Detect which cell encompasses the target text, then output its [x, y] center coordinate. 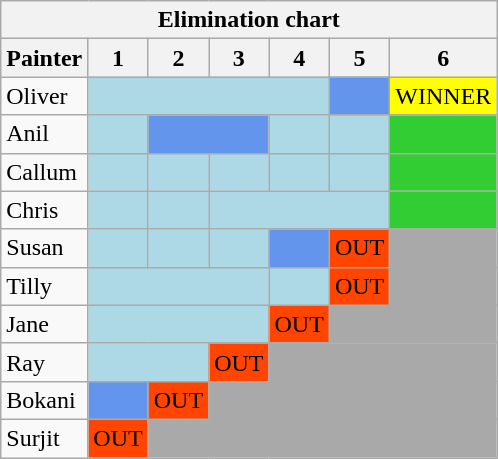
Painter [44, 58]
Anil [44, 134]
4 [299, 58]
Jane [44, 324]
1 [118, 58]
Callum [44, 172]
Oliver [44, 96]
2 [178, 58]
Susan [44, 248]
Surjit [44, 438]
WINNER [444, 96]
Ray [44, 362]
Tilly [44, 286]
5 [359, 58]
Elimination chart [249, 20]
6 [444, 58]
3 [239, 58]
Bokani [44, 400]
Chris [44, 210]
